Locate the cell with the specified text and output its (X, Y) center coordinate. 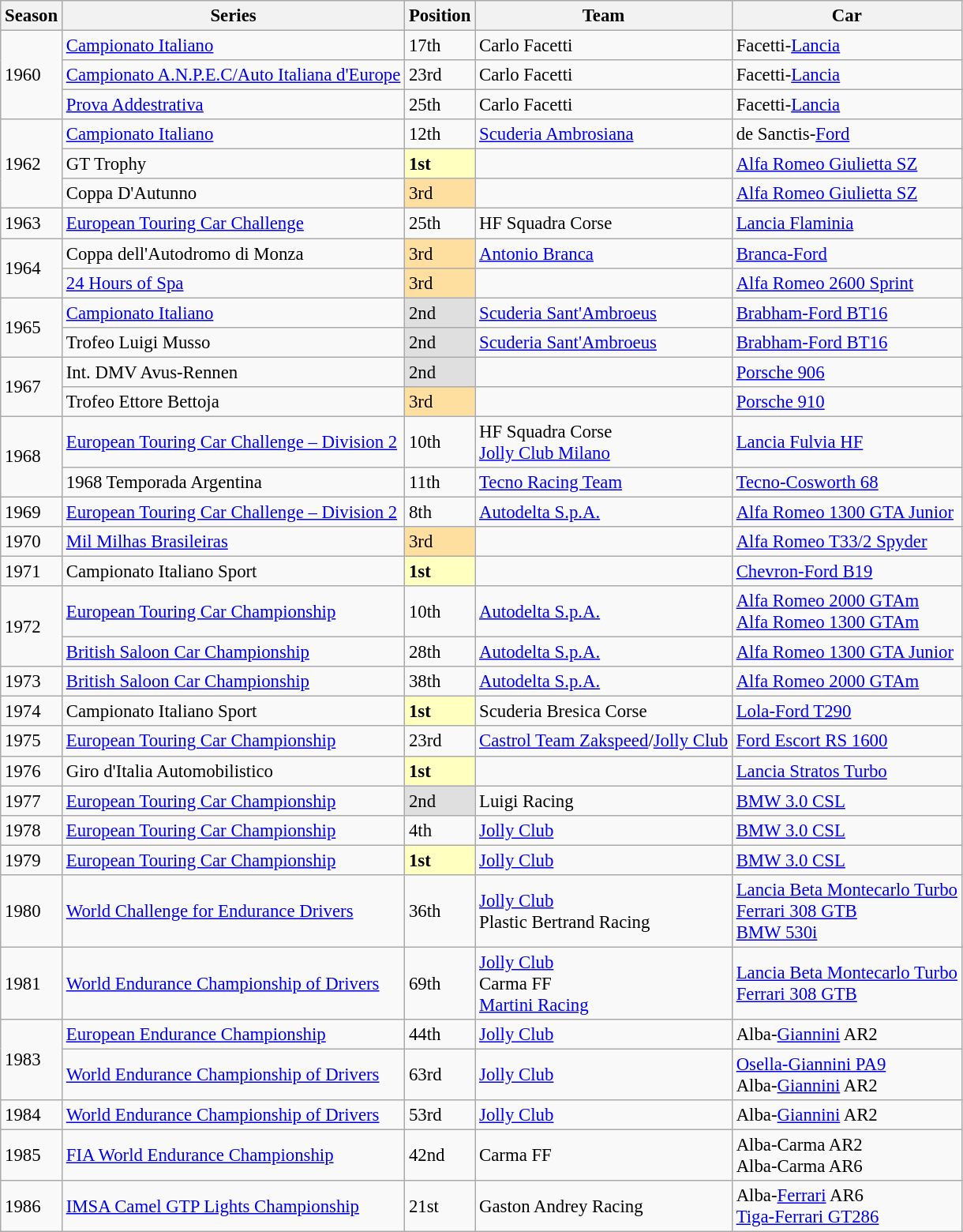
GT Trophy (233, 164)
1980 (32, 911)
1962 (32, 164)
63rd (440, 1074)
de Sanctis-Ford (846, 134)
Car (846, 16)
Lancia Stratos Turbo (846, 771)
28th (440, 652)
1979 (32, 860)
1977 (32, 801)
Jolly ClubCarma FFMartini Racing (604, 983)
1986 (32, 1207)
Scuderia Bresica Corse (604, 712)
Team (604, 16)
Chevron-Ford B19 (846, 572)
Alba-Carma AR2Alba-Carma AR6 (846, 1156)
Season (32, 16)
Lancia Beta Montecarlo TurboFerrari 308 GTB (846, 983)
Castrol Team Zakspeed/Jolly Club (604, 742)
1972 (32, 626)
1984 (32, 1115)
Scuderia Ambrosiana (604, 134)
Position (440, 16)
FIA World Endurance Championship (233, 1156)
1969 (32, 512)
1968 Temporada Argentina (233, 483)
Trofeo Luigi Musso (233, 342)
Antonio Branca (604, 254)
Porsche 910 (846, 402)
1971 (32, 572)
Giro d'Italia Automobilistico (233, 771)
24 Hours of Spa (233, 283)
1968 (32, 456)
42nd (440, 1156)
Porsche 906 (846, 372)
Alfa Romeo 2000 GTAmAlfa Romeo 1300 GTAm (846, 611)
53rd (440, 1115)
1976 (32, 771)
1978 (32, 830)
Jolly ClubPlastic Bertrand Racing (604, 911)
1981 (32, 983)
Lancia Beta Montecarlo TurboFerrari 308 GTBBMW 530i (846, 911)
Coppa dell'Autodromo di Monza (233, 254)
1964 (32, 269)
1967 (32, 387)
11th (440, 483)
1963 (32, 223)
17th (440, 46)
Alfa Romeo T33/2 Spyder (846, 542)
Luigi Racing (604, 801)
Osella-Giannini PA9 Alba-Giannini AR2 (846, 1074)
1965 (32, 327)
World Challenge for Endurance Drivers (233, 911)
Lancia Flaminia (846, 223)
Carma FF (604, 1156)
1974 (32, 712)
1975 (32, 742)
1985 (32, 1156)
Branca-Ford (846, 254)
Int. DMV Avus-Rennen (233, 372)
Lancia Fulvia HF (846, 442)
HF Squadra Corse (604, 223)
4th (440, 830)
European Touring Car Challenge (233, 223)
HF Squadra CorseJolly Club Milano (604, 442)
Mil Milhas Brasileiras (233, 542)
European Endurance Championship (233, 1035)
Tecno-Cosworth 68 (846, 483)
36th (440, 911)
Series (233, 16)
Lola-Ford T290 (846, 712)
Trofeo Ettore Bettoja (233, 402)
21st (440, 1207)
Ford Escort RS 1600 (846, 742)
1983 (32, 1060)
1973 (32, 682)
12th (440, 134)
Prova Addestrativa (233, 105)
Tecno Racing Team (604, 483)
44th (440, 1035)
Coppa D'Autunno (233, 193)
Alfa Romeo 2600 Sprint (846, 283)
Campionato A.N.P.E.C/Auto Italiana d'Europe (233, 75)
Alfa Romeo 2000 GTAm (846, 682)
38th (440, 682)
Alba-Ferrari AR6Tiga-Ferrari GT286 (846, 1207)
IMSA Camel GTP Lights Championship (233, 1207)
69th (440, 983)
8th (440, 512)
1970 (32, 542)
Gaston Andrey Racing (604, 1207)
1960 (32, 76)
